Capture the cell that displays the provided text and extract its (X, Y) central coordinate. 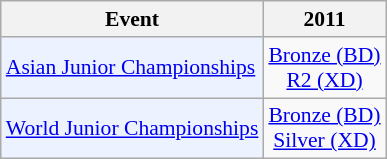
World Junior Championships (132, 128)
Asian Junior Championships (132, 68)
Event (132, 19)
Bronze (BD)R2 (XD) (324, 68)
Bronze (BD) Silver (XD) (324, 128)
2011 (324, 19)
